Pinpoint the cell where the given text exists, returning its [x, y] midpoint coordinate. 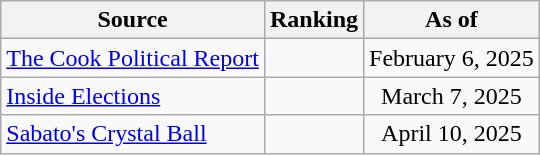
February 6, 2025 [452, 58]
Sabato's Crystal Ball [133, 134]
The Cook Political Report [133, 58]
Inside Elections [133, 96]
Source [133, 20]
April 10, 2025 [452, 134]
Ranking [314, 20]
March 7, 2025 [452, 96]
As of [452, 20]
